Search for the cell housing the specified text and yield its [x, y] center coordinate. 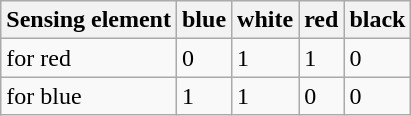
blue [204, 20]
Sensing element [89, 20]
black [378, 20]
red [322, 20]
for red [89, 58]
white [266, 20]
for blue [89, 96]
